Determine the (X, Y) coordinate at the center of the cell enclosing the given text.  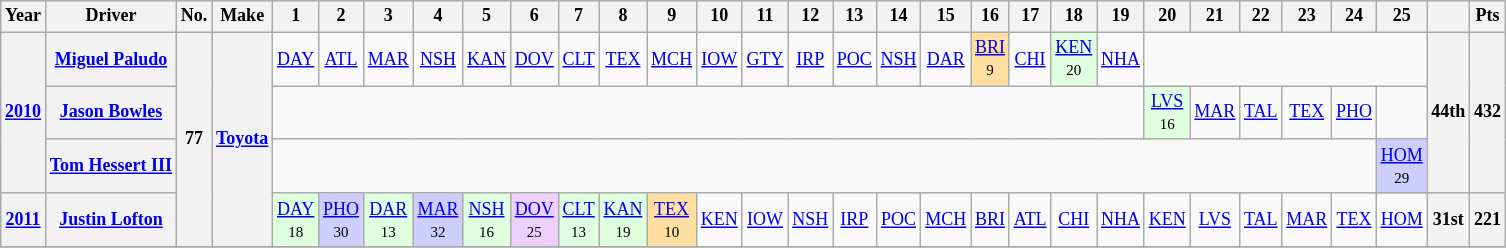
DAR13 (388, 220)
4 (438, 16)
Driver (110, 16)
DAY (296, 59)
DOV25 (534, 220)
12 (810, 16)
22 (1261, 16)
19 (1121, 16)
432 (1488, 112)
Pts (1488, 16)
LVS (1215, 220)
5 (487, 16)
Tom Hessert III (110, 166)
CLT (578, 59)
No. (194, 16)
14 (898, 16)
DAY18 (296, 220)
KEN20 (1074, 59)
BRI (990, 220)
KAN19 (623, 220)
24 (1354, 16)
Jason Bowles (110, 113)
2011 (24, 220)
HOM29 (1402, 166)
LVS16 (1167, 113)
10 (719, 16)
MAR32 (438, 220)
TEX10 (672, 220)
20 (1167, 16)
Make (242, 16)
13 (855, 16)
6 (534, 16)
Year (24, 16)
HOM (1402, 220)
1 (296, 16)
Miguel Paludo (110, 59)
23 (1307, 16)
GTY (765, 59)
DAR (946, 59)
25 (1402, 16)
3 (388, 16)
PHO (1354, 113)
31st (1448, 220)
15 (946, 16)
CLT13 (578, 220)
PHO30 (342, 220)
221 (1488, 220)
16 (990, 16)
17 (1030, 16)
77 (194, 140)
DOV (534, 59)
KAN (487, 59)
9 (672, 16)
18 (1074, 16)
Justin Lofton (110, 220)
44th (1448, 112)
7 (578, 16)
Toyota (242, 140)
NSH16 (487, 220)
2 (342, 16)
11 (765, 16)
8 (623, 16)
2010 (24, 112)
BRI9 (990, 59)
21 (1215, 16)
